Search for the cell housing the specified text and yield its [X, Y] center coordinate. 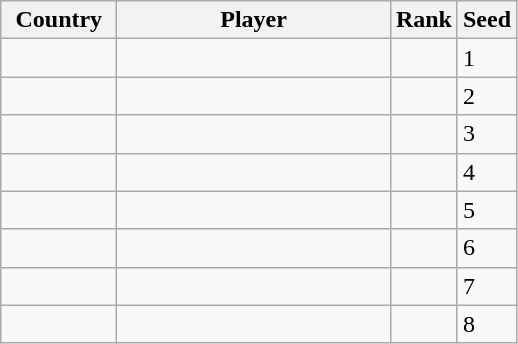
5 [486, 210]
2 [486, 96]
3 [486, 134]
6 [486, 248]
Rank [424, 20]
Seed [486, 20]
Player [254, 20]
8 [486, 324]
1 [486, 58]
4 [486, 172]
Country [59, 20]
7 [486, 286]
